Return the (X, Y) coordinate for the center point of the cell that contains the specified text.  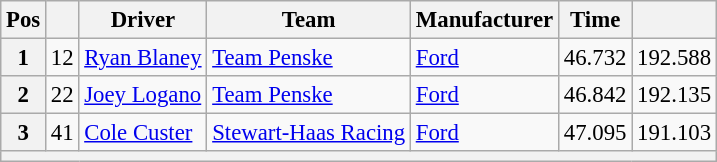
Pos (24, 20)
41 (62, 133)
2 (24, 95)
Time (596, 20)
191.103 (674, 133)
3 (24, 133)
Cole Custer (143, 133)
Manufacturer (484, 20)
Ryan Blaney (143, 58)
22 (62, 95)
46.842 (596, 95)
47.095 (596, 133)
Joey Logano (143, 95)
12 (62, 58)
Team (309, 20)
192.135 (674, 95)
Stewart-Haas Racing (309, 133)
46.732 (596, 58)
192.588 (674, 58)
1 (24, 58)
Driver (143, 20)
